Provide the (x, y) coordinate of the cell's center where the given text is located.  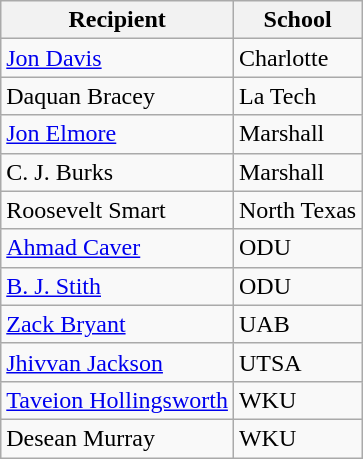
UAB (297, 324)
Ahmad Caver (118, 248)
North Texas (297, 210)
La Tech (297, 96)
Recipient (118, 20)
Jon Elmore (118, 134)
Jhivvan Jackson (118, 362)
UTSA (297, 362)
Zack Bryant (118, 324)
Taveion Hollingsworth (118, 400)
Charlotte (297, 58)
Daquan Bracey (118, 96)
Desean Murray (118, 438)
B. J. Stith (118, 286)
Jon Davis (118, 58)
School (297, 20)
C. J. Burks (118, 172)
Roosevelt Smart (118, 210)
